Detect which cell encompasses the target text, then output its [X, Y] center coordinate. 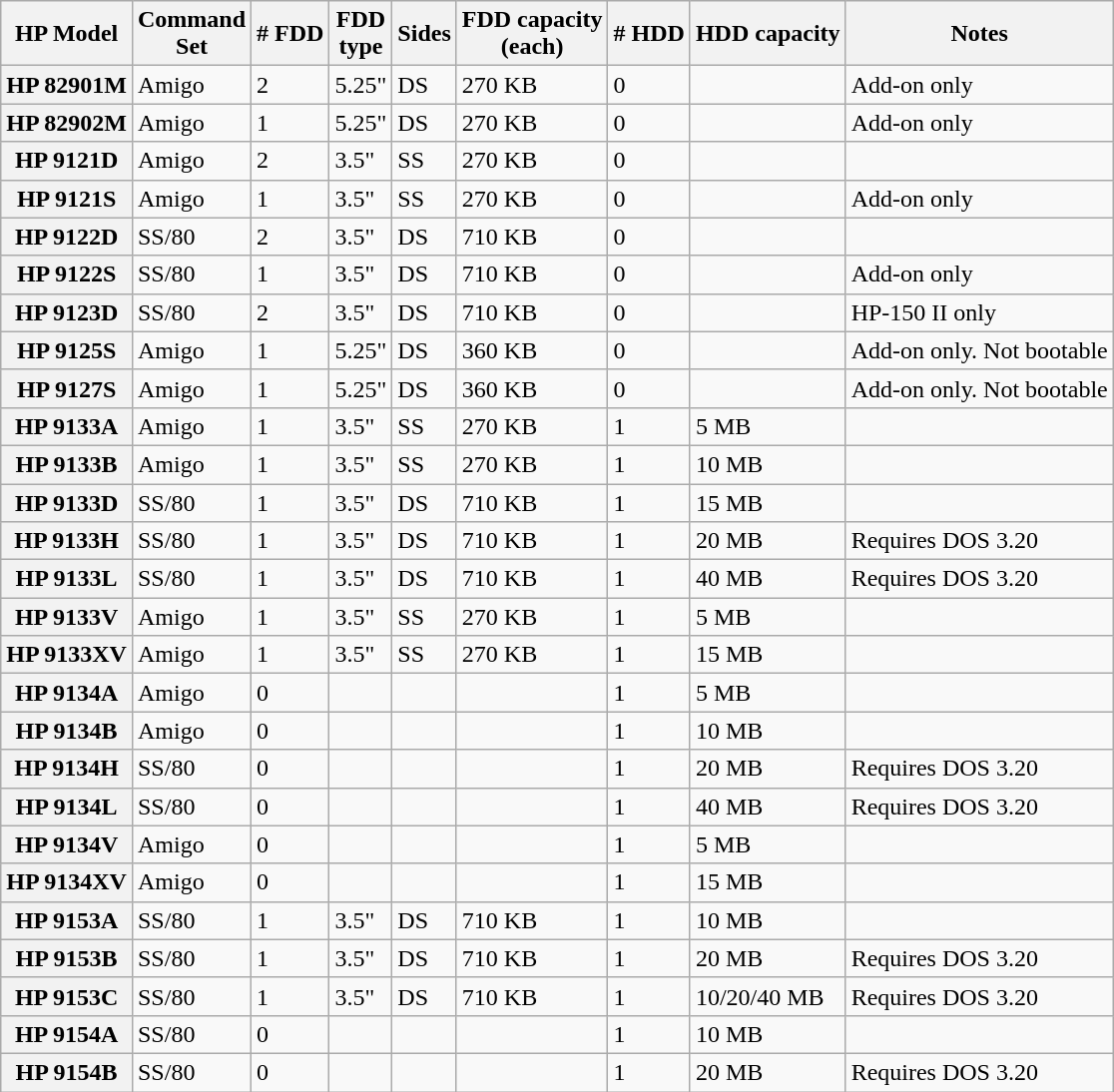
HP 9125S [67, 350]
HP 9153C [67, 996]
HP 9133L [67, 579]
HP 9134XV [67, 882]
# HDD [649, 34]
HP 9154A [67, 1034]
HP 9133XV [67, 655]
HP Model [67, 34]
HP 9121S [67, 199]
HP 9127S [67, 388]
HP 9134B [67, 731]
HP 9122S [67, 274]
HP-150 II only [979, 312]
Notes [979, 34]
HP 9123D [67, 312]
HP 9133D [67, 502]
HP 9154B [67, 1072]
HP 9153A [67, 920]
HDD capacity [768, 34]
HP 9133V [67, 617]
HP 9133A [67, 426]
FDDtype [361, 34]
10/20/40 MB [768, 996]
HP 9133H [67, 541]
Sides [424, 34]
CommandSet [192, 34]
HP 9122D [67, 237]
HP 9134H [67, 769]
HP 9134L [67, 807]
HP 82902M [67, 123]
HP 82901M [67, 85]
# FDD [290, 34]
HP 9121D [67, 161]
HP 9133B [67, 464]
FDD capacity(each) [532, 34]
HP 9134A [67, 693]
HP 9134V [67, 844]
HP 9153B [67, 958]
